Return the (X, Y) coordinate for the center point of the cell that contains the specified text.  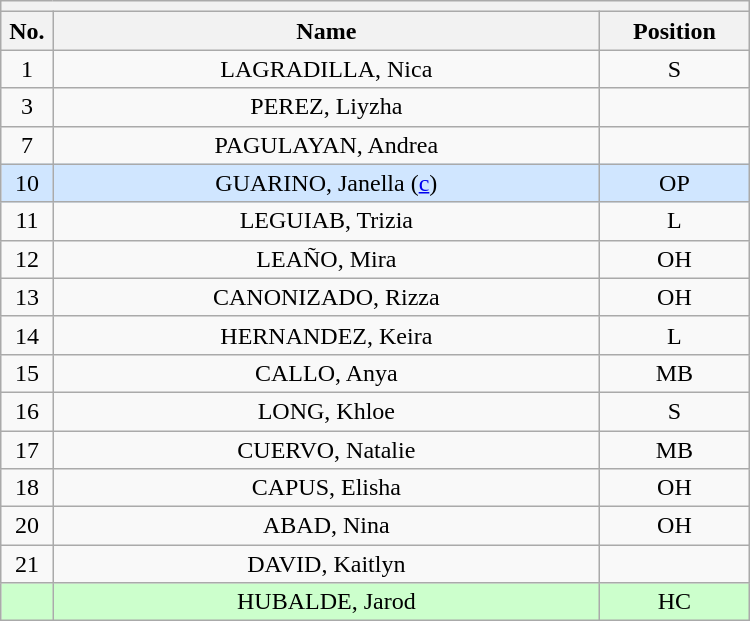
LEAÑO, Mira (326, 259)
14 (27, 335)
CUERVO, Natalie (326, 449)
11 (27, 221)
No. (27, 31)
Name (326, 31)
PEREZ, Liyzha (326, 107)
LAGRADILLA, Nica (326, 69)
GUARINO, Janella (c) (326, 183)
HERNANDEZ, Keira (326, 335)
18 (27, 488)
ABAD, Nina (326, 526)
LEGUIAB, Trizia (326, 221)
3 (27, 107)
Position (675, 31)
21 (27, 564)
20 (27, 526)
7 (27, 145)
DAVID, Kaitlyn (326, 564)
PAGULAYAN, Andrea (326, 145)
15 (27, 373)
10 (27, 183)
CAPUS, Elisha (326, 488)
17 (27, 449)
CALLO, Anya (326, 373)
OP (675, 183)
CANONIZADO, Rizza (326, 297)
16 (27, 411)
12 (27, 259)
HUBALDE, Jarod (326, 602)
HC (675, 602)
LONG, Khloe (326, 411)
1 (27, 69)
13 (27, 297)
